Determine the (x, y) coordinate at the center of the cell enclosing the given text.  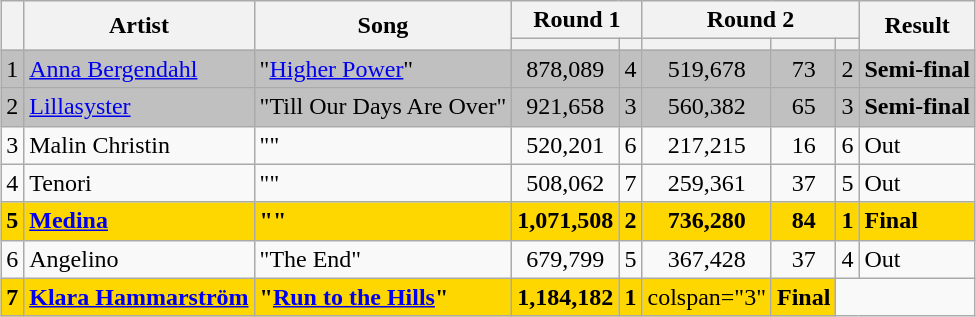
921,658 (566, 107)
"Till Our Days Are Over" (383, 107)
Medina (139, 221)
508,062 (566, 183)
Song (383, 26)
Result (917, 26)
Klara Hammarström (139, 297)
519,678 (707, 69)
1,071,508 (566, 221)
"Higher Power" (383, 69)
Round 2 (750, 20)
1,184,182 (566, 297)
Round 1 (577, 20)
259,361 (707, 183)
679,799 (566, 259)
16 (803, 145)
878,089 (566, 69)
367,428 (707, 259)
Tenori (139, 183)
Artist (139, 26)
colspan="3" (707, 297)
"The End" (383, 259)
Lillasyster (139, 107)
65 (803, 107)
Anna Bergendahl (139, 69)
217,215 (707, 145)
"Run to the Hills" (383, 297)
73 (803, 69)
Malin Christin (139, 145)
560,382 (707, 107)
84 (803, 221)
736,280 (707, 221)
520,201 (566, 145)
Angelino (139, 259)
